Find where the given text appears and provide that cell's center as [x, y] coordinate. 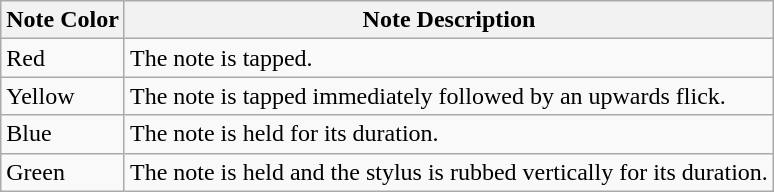
Red [63, 58]
Green [63, 172]
Blue [63, 134]
The note is held for its duration. [448, 134]
Note Description [448, 20]
Yellow [63, 96]
The note is held and the stylus is rubbed vertically for its duration. [448, 172]
Note Color [63, 20]
The note is tapped immediately followed by an upwards flick. [448, 96]
The note is tapped. [448, 58]
